Extract the (X, Y) coordinate from the center of the cell holding the provided text.  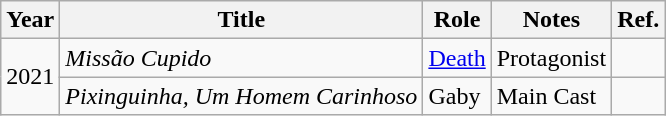
Death (457, 58)
Title (242, 20)
Protagonist (551, 58)
Role (457, 20)
2021 (30, 77)
Main Cast (551, 96)
Missão Cupido (242, 58)
Notes (551, 20)
Year (30, 20)
Pixinguinha, Um Homem Carinhoso (242, 96)
Gaby (457, 96)
Ref. (638, 20)
